For the text-containing cell, return its midpoint in [X, Y] coordinate format. 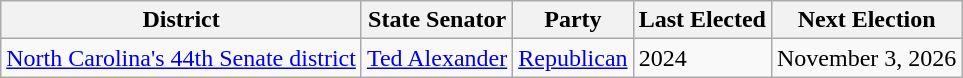
District [182, 20]
2024 [702, 58]
Last Elected [702, 20]
Republican [573, 58]
North Carolina's 44th Senate district [182, 58]
Next Election [866, 20]
Party [573, 20]
State Senator [436, 20]
November 3, 2026 [866, 58]
Ted Alexander [436, 58]
